Identify which cell holds the provided text, then report its [X, Y] central coordinate. 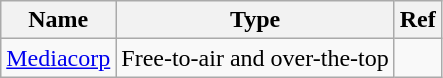
Ref [418, 20]
Free-to-air and over-the-top [255, 58]
Type [255, 20]
Name [58, 20]
Mediacorp [58, 58]
